Locate the cell with the specified text and output its (x, y) center coordinate. 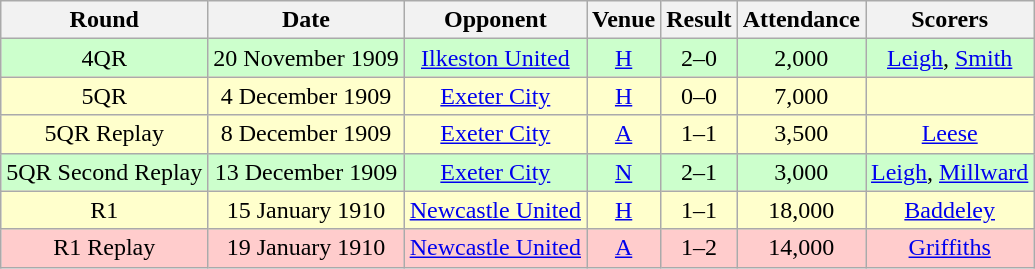
14,000 (801, 248)
Ilkeston United (495, 58)
Griffiths (950, 248)
8 December 1909 (306, 134)
N (623, 172)
Scorers (950, 20)
7,000 (801, 96)
Leese (950, 134)
0–0 (699, 96)
5QR Second Replay (104, 172)
3,500 (801, 134)
15 January 1910 (306, 210)
20 November 1909 (306, 58)
Leigh, Millward (950, 172)
19 January 1910 (306, 248)
18,000 (801, 210)
Leigh, Smith (950, 58)
5QR (104, 96)
2,000 (801, 58)
4 December 1909 (306, 96)
Attendance (801, 20)
Venue (623, 20)
R1 (104, 210)
3,000 (801, 172)
R1 Replay (104, 248)
Date (306, 20)
4QR (104, 58)
1–2 (699, 248)
2–1 (699, 172)
Result (699, 20)
2–0 (699, 58)
Opponent (495, 20)
Baddeley (950, 210)
5QR Replay (104, 134)
Round (104, 20)
13 December 1909 (306, 172)
